Output the [X, Y] coordinate of the center of the cell containing the given text.  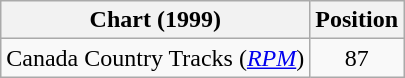
87 [357, 58]
Canada Country Tracks (RPM) [156, 58]
Chart (1999) [156, 20]
Position [357, 20]
